Return the [x, y] coordinate for the center point of the cell that contains the specified text.  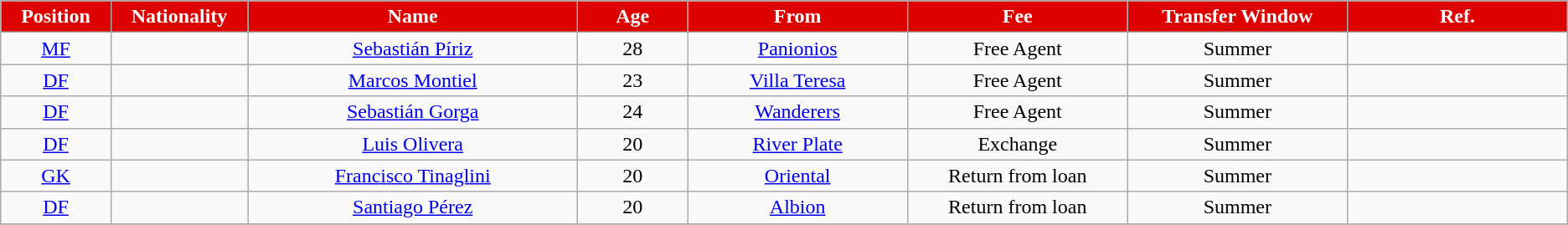
Panionios [797, 49]
Exchange [1017, 144]
Fee [1017, 17]
Sebastián Gorga [413, 112]
MF [56, 49]
Marcos Montiel [413, 80]
Albion [797, 207]
From [797, 17]
Transfer Window [1238, 17]
24 [633, 112]
Nationality [179, 17]
23 [633, 80]
Santiago Pérez [413, 207]
Villa Teresa [797, 80]
Luis Olivera [413, 144]
Oriental [797, 176]
Name [413, 17]
Ref. [1457, 17]
GK [56, 176]
Wanderers [797, 112]
Sebastián Píriz [413, 49]
River Plate [797, 144]
Francisco Tinaglini [413, 176]
Position [56, 17]
Age [633, 17]
28 [633, 49]
